Locate the cell with the specified text and output its (x, y) center coordinate. 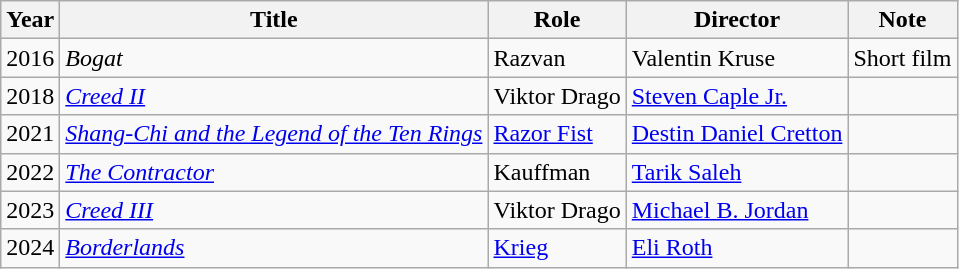
Razvan (557, 58)
Borderlands (274, 248)
Role (557, 20)
Year (30, 20)
2018 (30, 96)
Razor Fist (557, 134)
2016 (30, 58)
2021 (30, 134)
2024 (30, 248)
Bogat (274, 58)
Destin Daniel Cretton (737, 134)
Title (274, 20)
Krieg (557, 248)
Valentin Kruse (737, 58)
Creed II (274, 96)
Shang-Chi and the Legend of the Ten Rings (274, 134)
Eli Roth (737, 248)
Steven Caple Jr. (737, 96)
The Contractor (274, 172)
Creed III (274, 210)
2023 (30, 210)
2022 (30, 172)
Director (737, 20)
Michael B. Jordan (737, 210)
Kauffman (557, 172)
Short film (902, 58)
Tarik Saleh (737, 172)
Note (902, 20)
